Find where the given text appears and provide that cell's center as [x, y] coordinate. 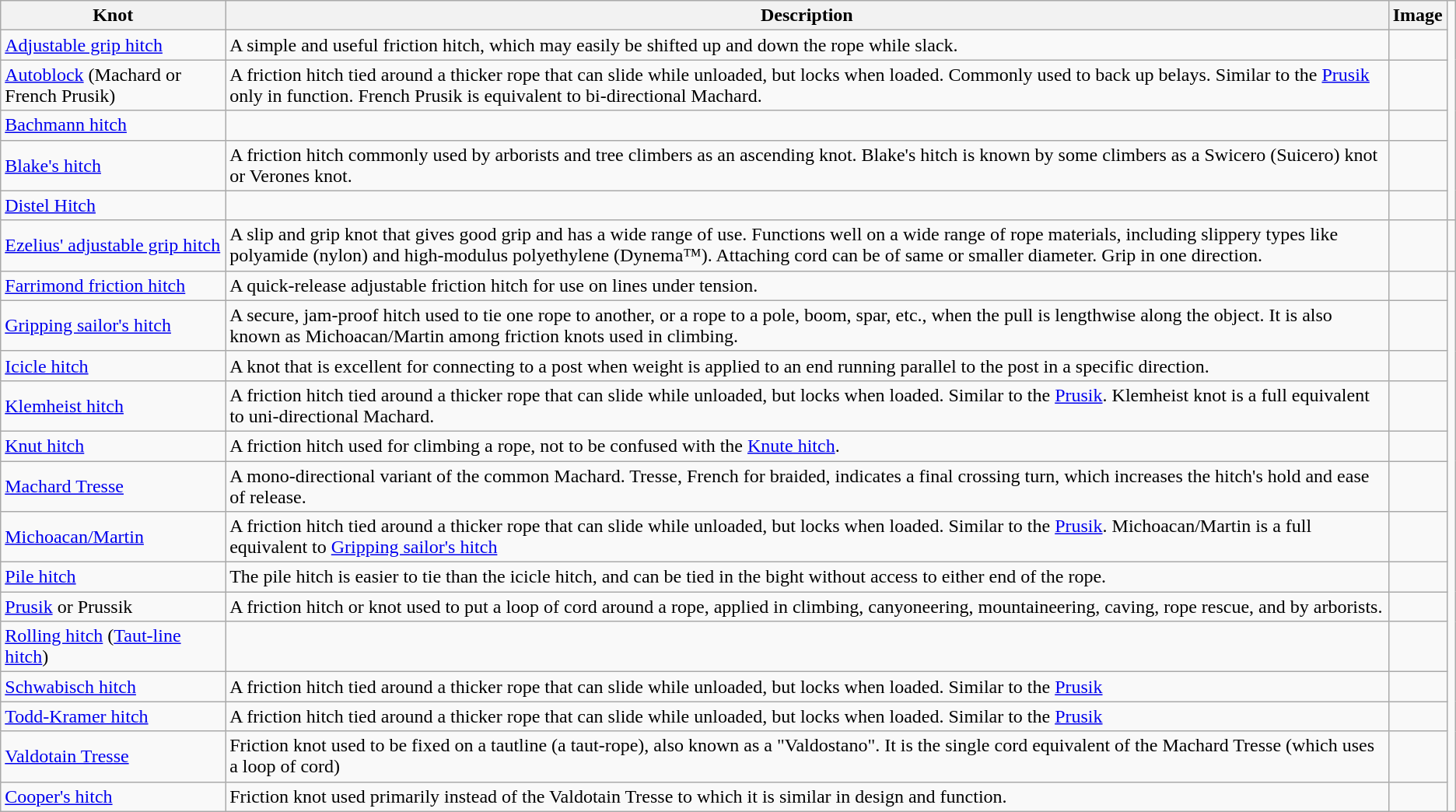
Distel Hitch [114, 205]
Friction knot used primarily instead of the Valdotain Tresse to which it is similar in design and function. [807, 796]
Rolling hitch (Taut-line hitch) [114, 647]
Gripping sailor's hitch [114, 325]
The pile hitch is easier to tie than the icicle hitch, and can be tied in the bight without access to either end of the rope. [807, 577]
Blake's hitch [114, 165]
Knot [114, 16]
Description [807, 16]
Machard Tresse [114, 485]
A friction hitch used for climbing a rope, not to be confused with the Knute hitch. [807, 446]
Adjustable grip hitch [114, 45]
Knut hitch [114, 446]
Farrimond friction hitch [114, 285]
Schwabisch hitch [114, 687]
Autoblock (Machard or French Prusik) [114, 86]
Klemheist hitch [114, 406]
Pile hitch [114, 577]
Valdotain Tresse [114, 756]
A simple and useful friction hitch, which may easily be shifted up and down the rope while slack. [807, 45]
Icicle hitch [114, 366]
Todd-Kramer hitch [114, 716]
Image [1417, 16]
Michoacan/Martin [114, 537]
A quick-release adjustable friction hitch for use on lines under tension. [807, 285]
Prusik or Prussik [114, 607]
Bachmann hitch [114, 125]
Ezelius' adjustable grip hitch [114, 246]
A knot that is excellent for connecting to a post when weight is applied to an end running parallel to the post in a specific direction. [807, 366]
Cooper's hitch [114, 796]
